Scan for the cell matching the given text and deliver its (X, Y) coordinate at center. 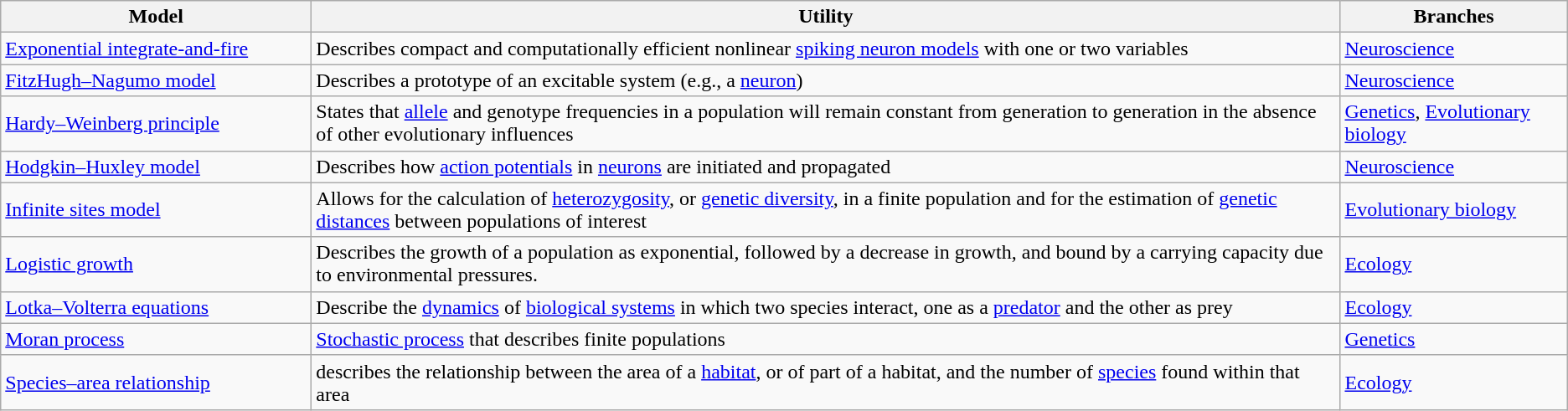
Moran process (156, 339)
Infinite sites model (156, 209)
describes the relationship between the area of a habitat, or of part of a habitat, and the number of species found within that area (826, 382)
Describes compact and computationally efficient nonlinear spiking neuron models with one or two variables (826, 49)
Exponential integrate-and-fire (156, 49)
Logistic growth (156, 265)
FitzHugh–Nagumo model (156, 80)
Describe the dynamics of biological systems in which two species interact, one as a predator and the other as prey (826, 307)
Branches (1454, 17)
Genetics (1454, 339)
Lotka–Volterra equations (156, 307)
Hardy–Weinberg principle (156, 124)
Evolutionary biology (1454, 209)
Model (156, 17)
Genetics, Evolutionary biology (1454, 124)
Describes a prototype of an excitable system (e.g., a neuron) (826, 80)
Utility (826, 17)
Hodgkin–Huxley model (156, 167)
Describes how action potentials in neurons are initiated and propagated (826, 167)
Stochastic process that describes finite populations (826, 339)
Species–area relationship (156, 382)
